For the text-containing cell, return its midpoint in (x, y) coordinate format. 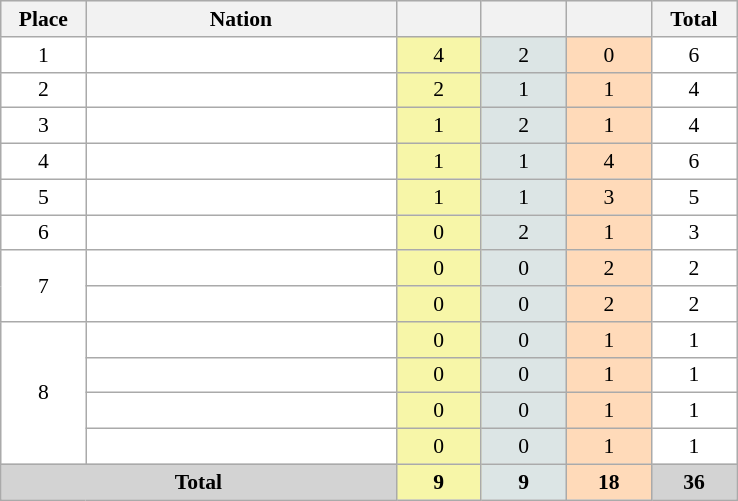
Nation (241, 19)
7 (44, 286)
36 (694, 482)
8 (44, 393)
Place (44, 19)
18 (608, 482)
